For the text-containing cell, return its midpoint in [x, y] coordinate format. 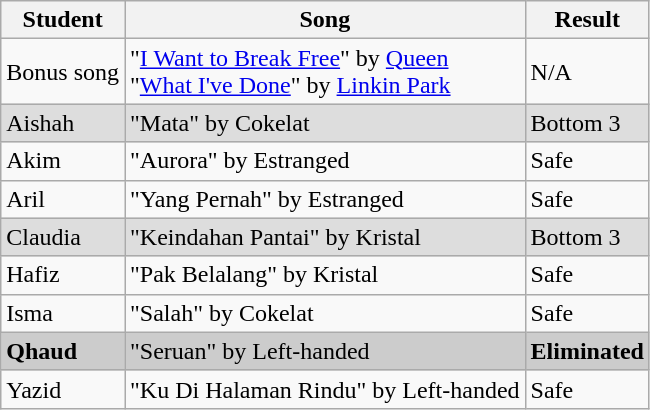
Hafiz [63, 275]
Qhaud [63, 351]
"Yang Pernah" by Estranged [324, 199]
Akim [63, 161]
Result [587, 20]
"Aurora" by Estranged [324, 161]
Eliminated [587, 351]
Claudia [63, 237]
"Ku Di Halaman Rindu" by Left-handed [324, 389]
"Mata" by Cokelat [324, 123]
Song [324, 20]
"I Want to Break Free" by Queen "What I've Done" by Linkin Park [324, 72]
Aril [63, 199]
Student [63, 20]
N/A [587, 72]
"Pak Belalang" by Kristal [324, 275]
Aishah [63, 123]
Isma [63, 313]
"Keindahan Pantai" by Kristal [324, 237]
"Seruan" by Left-handed [324, 351]
Bonus song [63, 72]
"Salah" by Cokelat [324, 313]
Yazid [63, 389]
